Search for the cell housing the specified text and yield its [X, Y] center coordinate. 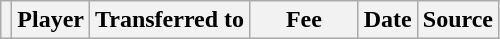
Source [458, 20]
Date [388, 20]
Fee [304, 20]
Transferred to [170, 20]
Player [51, 20]
